For the text-containing cell, return its midpoint in (x, y) coordinate format. 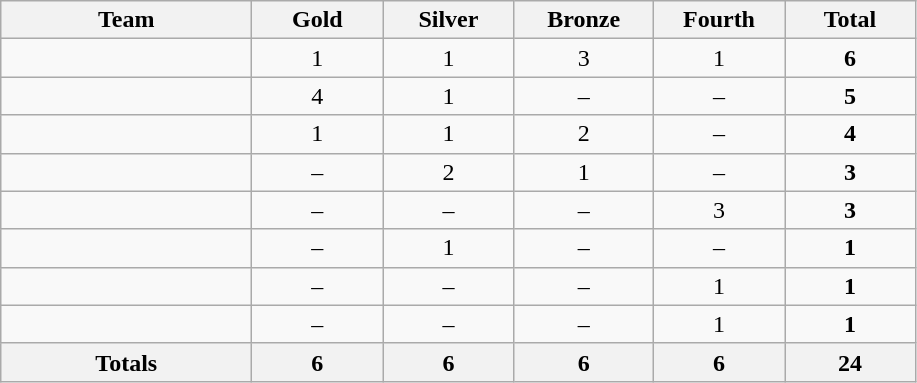
Bronze (584, 20)
Silver (448, 20)
Total (850, 20)
Team (126, 20)
Gold (318, 20)
24 (850, 362)
5 (850, 96)
Fourth (718, 20)
Totals (126, 362)
